Search for the cell housing the specified text and yield its [X, Y] center coordinate. 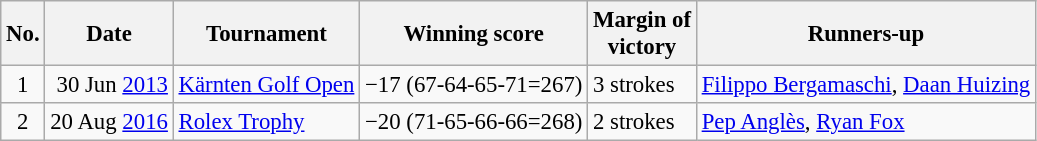
Pep Anglès, Ryan Fox [866, 122]
Date [109, 34]
Kärnten Golf Open [266, 85]
Tournament [266, 34]
1 [23, 85]
30 Jun 2013 [109, 85]
20 Aug 2016 [109, 122]
Filippo Bergamaschi, Daan Huizing [866, 85]
No. [23, 34]
2 strokes [642, 122]
Winning score [474, 34]
−17 (67-64-65-71=267) [474, 85]
Runners-up [866, 34]
2 [23, 122]
Margin ofvictory [642, 34]
3 strokes [642, 85]
−20 (71-65-66-66=268) [474, 122]
Rolex Trophy [266, 122]
